Determine the [x, y] coordinate at the center of the cell enclosing the given text.  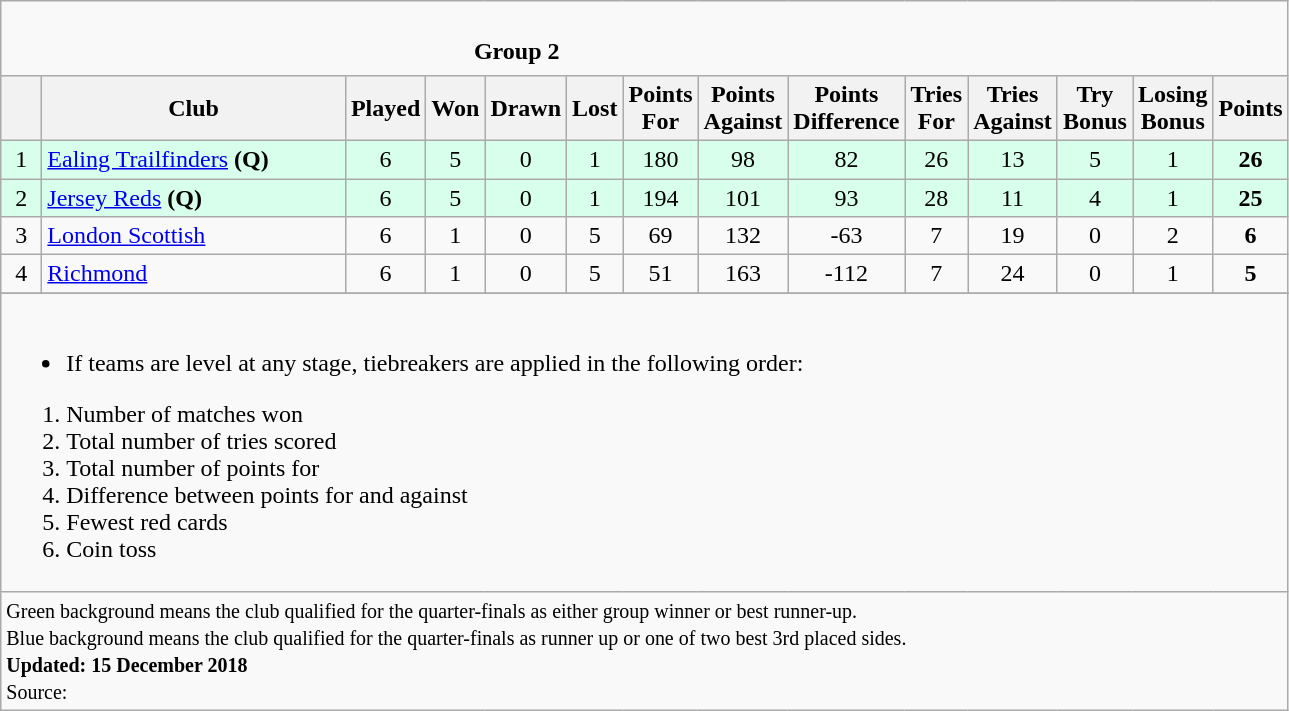
Won [456, 108]
28 [936, 197]
69 [660, 236]
London Scottish [194, 236]
24 [1013, 274]
Points For [660, 108]
Lost [595, 108]
163 [743, 274]
-112 [846, 274]
Drawn [526, 108]
Jersey Reds (Q) [194, 197]
51 [660, 274]
Richmond [194, 274]
19 [1013, 236]
Losing Bonus [1172, 108]
Points [1250, 108]
Points Against [743, 108]
25 [1250, 197]
194 [660, 197]
82 [846, 159]
Points Difference [846, 108]
-63 [846, 236]
Played [385, 108]
Try Bonus [1094, 108]
Tries For [936, 108]
Ealing Trailfinders (Q) [194, 159]
Tries Against [1013, 108]
Club [194, 108]
11 [1013, 197]
13 [1013, 159]
98 [743, 159]
132 [743, 236]
93 [846, 197]
3 [22, 236]
101 [743, 197]
180 [660, 159]
